Identify which cell holds the provided text, then report its [x, y] central coordinate. 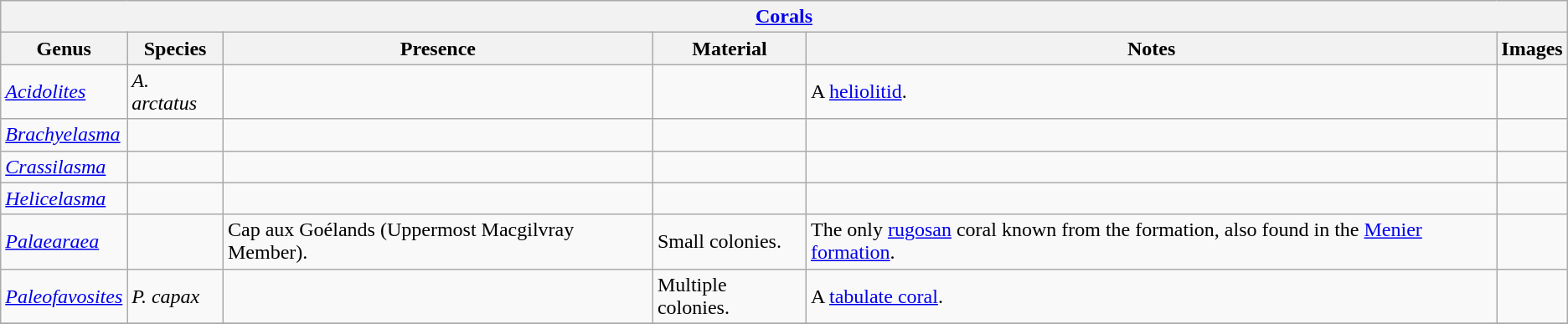
Helicelasma [64, 198]
Species [176, 49]
Multiple colonies. [729, 296]
Genus [64, 49]
Notes [1151, 49]
Corals [784, 17]
Material [729, 49]
Crassilasma [64, 167]
Cap aux Goélands (Uppermost Macgilvray Member). [437, 241]
Palaearaea [64, 241]
Presence [437, 49]
P. capax [176, 296]
Small colonies. [729, 241]
A. arctatus [176, 92]
Acidolites [64, 92]
Paleofavosites [64, 296]
The only rugosan coral known from the formation, also found in the Menier formation. [1151, 241]
A heliolitid. [1151, 92]
Brachyelasma [64, 135]
Images [1532, 49]
A tabulate coral. [1151, 296]
